Return the (X, Y) coordinate for the center point of the cell that contains the specified text.  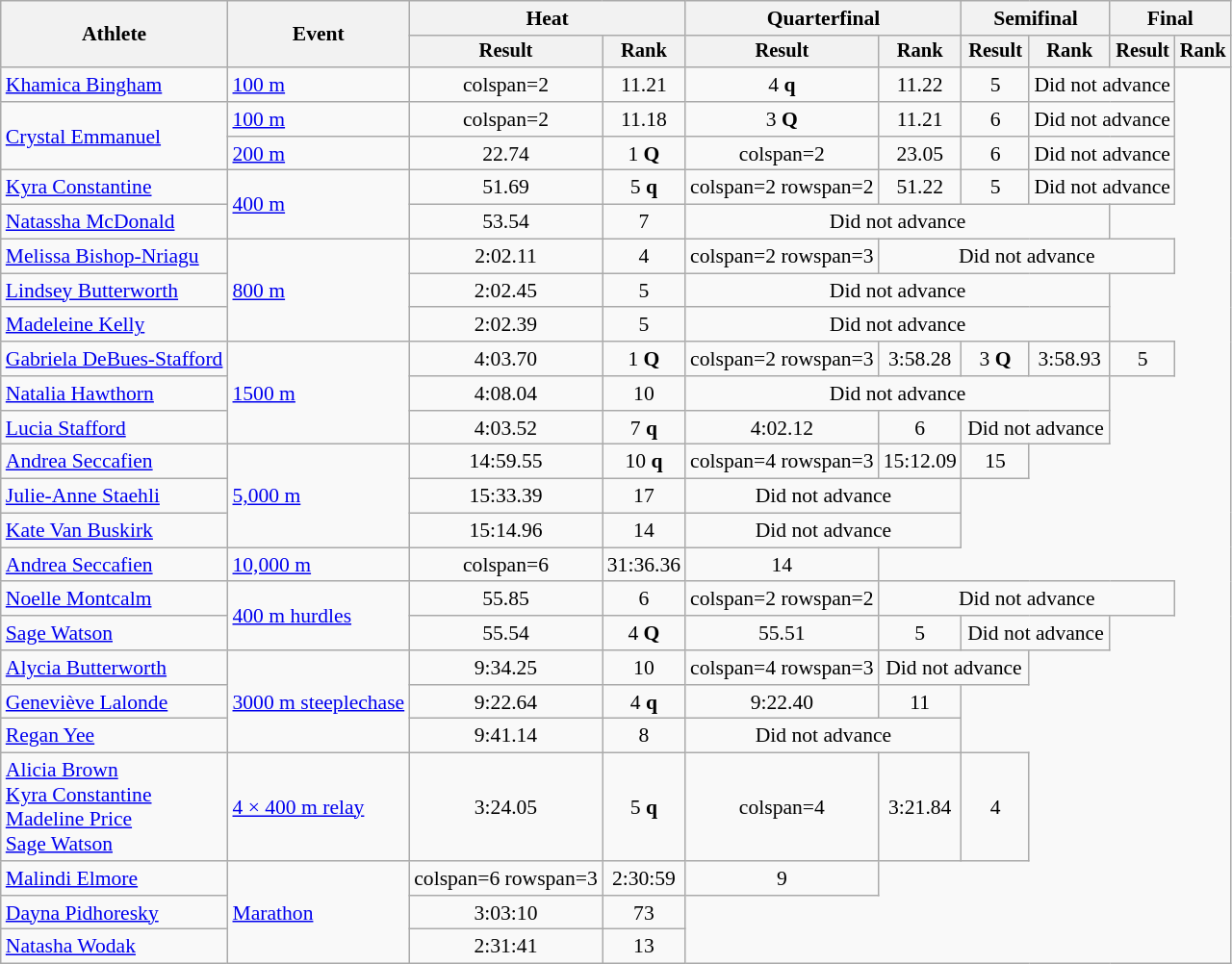
11 (920, 702)
4 × 400 m relay (318, 807)
4:03.70 (506, 359)
14:59.55 (506, 462)
Geneviève Lalonde (115, 702)
200 m (318, 154)
8 (644, 736)
13 (644, 947)
1500 m (318, 393)
colspan=4 (782, 807)
400 m (318, 204)
Malindi Elmore (115, 878)
Regan Yee (115, 736)
11.18 (644, 119)
Semifinal (1036, 18)
Julie-Anne Staehli (115, 496)
Alycia Butterworth (115, 668)
11.22 (920, 85)
9:22.64 (506, 702)
9:41.14 (506, 736)
3:24.05 (506, 807)
Dayna Pidhoresky (115, 913)
Sage Watson (115, 633)
Alicia BrownKyra ConstantineMadeline PriceSage Watson (115, 807)
Kyra Constantine (115, 188)
4:08.04 (506, 393)
3:21.84 (920, 807)
Marathon (318, 912)
51.69 (506, 188)
15 (995, 462)
3:03:10 (506, 913)
Event (318, 35)
3000 m steeplechase (318, 702)
9:34.25 (506, 668)
Heat (547, 18)
10 q (644, 462)
4:02.12 (782, 428)
Khamica Bingham (115, 85)
colspan=6 rowspan=3 (506, 878)
7 (644, 222)
17 (644, 496)
2:02.39 (506, 325)
15:33.39 (506, 496)
53.54 (506, 222)
73 (644, 913)
Noelle Montcalm (115, 599)
51.22 (920, 188)
colspan=6 (506, 565)
Natalia Hawthorn (115, 393)
4 Q (644, 633)
10,000 m (318, 565)
5,000 m (318, 496)
2:30:59 (644, 878)
Natassha McDonald (115, 222)
Melissa Bishop-Nriagu (115, 257)
2:31:41 (506, 947)
4:03.52 (506, 428)
400 m hurdles (318, 616)
31:36.36 (644, 565)
Lindsey Butterworth (115, 291)
800 m (318, 291)
9 (782, 878)
15:14.96 (506, 531)
Natasha Wodak (115, 947)
Madeleine Kelly (115, 325)
2:02.45 (506, 291)
2:02.11 (506, 257)
7 q (644, 428)
55.51 (782, 633)
3:58.93 (1069, 359)
Crystal Emmanuel (115, 137)
Final (1170, 18)
23.05 (920, 154)
55.85 (506, 599)
Lucia Stafford (115, 428)
Athlete (115, 35)
15:12.09 (920, 462)
9:22.40 (782, 702)
3:58.28 (920, 359)
55.54 (506, 633)
22.74 (506, 154)
Kate Van Buskirk (115, 531)
Gabriela DeBues-Stafford (115, 359)
Quarterfinal (824, 18)
